Detect which cell encompasses the target text, then output its (X, Y) center coordinate. 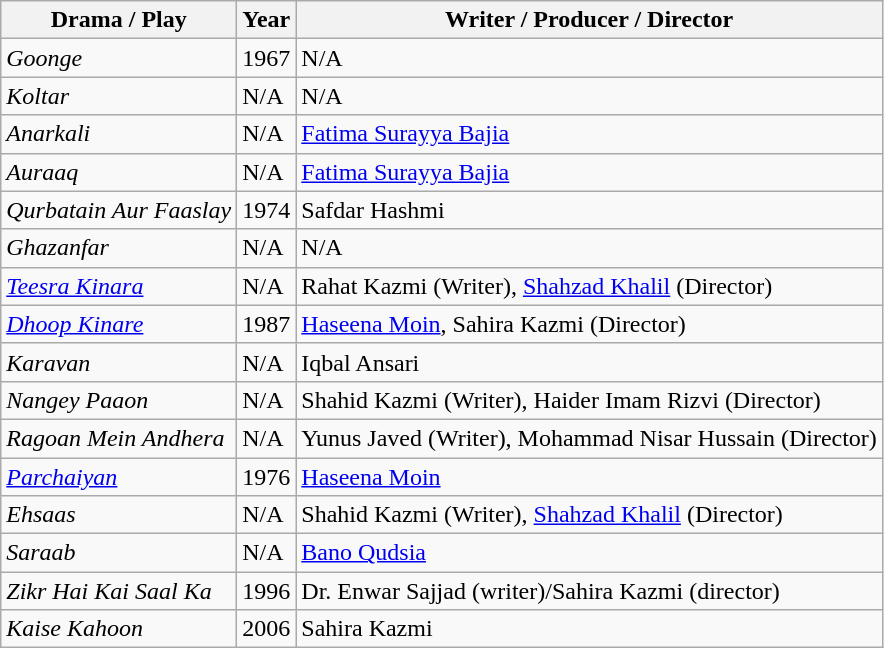
Sahira Kazmi (590, 629)
2006 (266, 629)
Qurbatain Aur Faaslay (119, 210)
Drama / Play (119, 20)
Karavan (119, 362)
Iqbal Ansari (590, 362)
Nangey Paaon (119, 400)
Zikr Hai Kai Saal Ka (119, 591)
Koltar (119, 96)
Kaise Kahoon (119, 629)
Saraab (119, 553)
Rahat Kazmi (Writer), Shahzad Khalil (Director) (590, 286)
Teesra Kinara (119, 286)
1987 (266, 324)
Anarkali (119, 134)
Dr. Enwar Sajjad (writer)/Sahira Kazmi (director) (590, 591)
Safdar Hashmi (590, 210)
1976 (266, 477)
Parchaiyan (119, 477)
Writer / Producer / Director (590, 20)
1996 (266, 591)
Dhoop Kinare (119, 324)
Bano Qudsia (590, 553)
Ghazanfar (119, 248)
Shahid Kazmi (Writer), Shahzad Khalil (Director) (590, 515)
Ragoan Mein Andhera (119, 438)
Haseena Moin (590, 477)
Goonge (119, 58)
Year (266, 20)
Haseena Moin, Sahira Kazmi (Director) (590, 324)
1974 (266, 210)
Auraaq (119, 172)
Yunus Javed (Writer), Mohammad Nisar Hussain (Director) (590, 438)
Ehsaas (119, 515)
Shahid Kazmi (Writer), Haider Imam Rizvi (Director) (590, 400)
1967 (266, 58)
